Return (X, Y) of the center of cell containing provided text 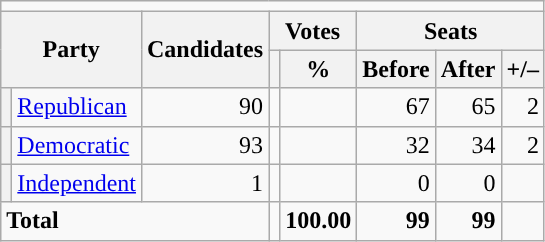
67 (396, 107)
Republican (77, 107)
Independent (77, 183)
65 (468, 107)
34 (468, 145)
90 (204, 107)
Party (72, 50)
+/– (522, 69)
Seats (451, 31)
93 (204, 145)
Total (135, 221)
Candidates (204, 50)
Before (396, 69)
100.00 (318, 221)
% (318, 69)
Votes (313, 31)
After (468, 69)
1 (204, 183)
Democratic (77, 145)
32 (396, 145)
